Pinpoint the cell where the given text exists, returning its (X, Y) midpoint coordinate. 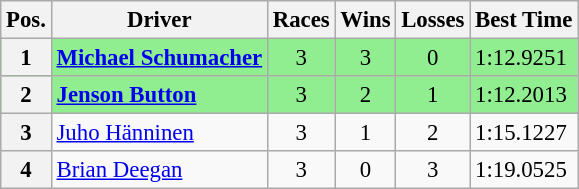
4 (26, 170)
Juho Hänninen (159, 133)
1:15.1227 (524, 133)
Races (301, 20)
Losses (433, 20)
Wins (366, 20)
Pos. (26, 20)
Jenson Button (159, 95)
Brian Deegan (159, 170)
Driver (159, 20)
Michael Schumacher (159, 58)
1:19.0525 (524, 170)
1:12.9251 (524, 58)
1:12.2013 (524, 95)
Best Time (524, 20)
